Provide the [x, y] coordinate of the cell's center where the given text is located.  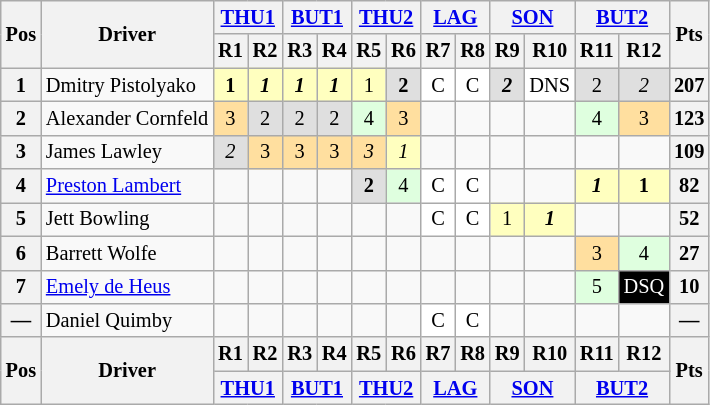
DSQ [644, 287]
7 [21, 287]
Alexander Cornfeld [127, 118]
Daniel Quimby [127, 320]
Jett Bowling [127, 219]
James Lawley [127, 152]
10 [689, 287]
DNS [550, 85]
27 [689, 253]
Barrett Wolfe [127, 253]
6 [21, 253]
Emely de Heus [127, 287]
52 [689, 219]
207 [689, 85]
109 [689, 152]
Dmitry Pistolyako [127, 85]
123 [689, 118]
82 [689, 186]
Preston Lambert [127, 186]
